From the cell containing the given text, extract its center point as [x, y] coordinate. 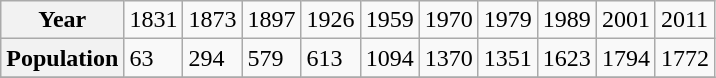
1794 [626, 58]
1873 [212, 20]
2001 [626, 20]
1831 [154, 20]
613 [330, 58]
1094 [390, 58]
294 [212, 58]
2011 [684, 20]
579 [272, 58]
1351 [508, 58]
Population [62, 58]
1959 [390, 20]
63 [154, 58]
1926 [330, 20]
1897 [272, 20]
1979 [508, 20]
1772 [684, 58]
1623 [566, 58]
1370 [448, 58]
1970 [448, 20]
1989 [566, 20]
Year [62, 20]
